Capture the cell that displays the provided text and extract its [X, Y] central coordinate. 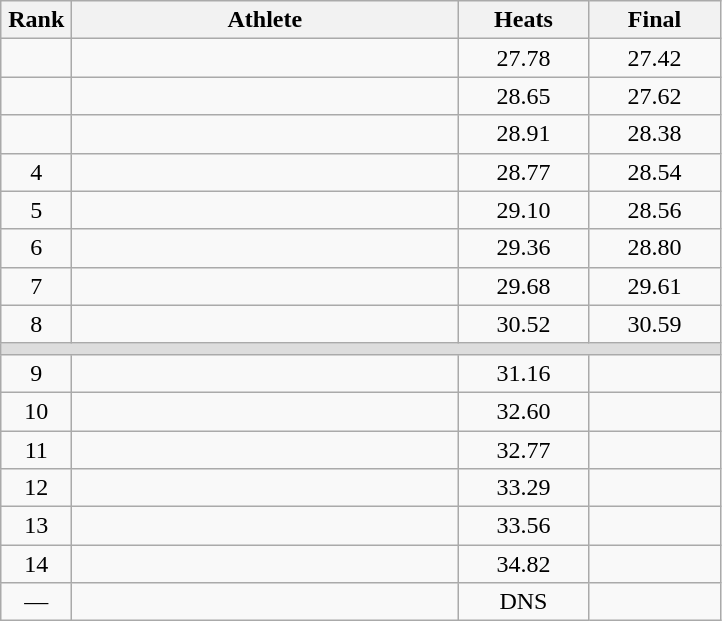
29.61 [654, 286]
32.77 [524, 449]
34.82 [524, 564]
7 [36, 286]
4 [36, 172]
30.59 [654, 324]
32.60 [524, 411]
30.52 [524, 324]
27.42 [654, 58]
28.38 [654, 134]
28.91 [524, 134]
12 [36, 488]
27.62 [654, 96]
28.65 [524, 96]
11 [36, 449]
Rank [36, 20]
31.16 [524, 373]
13 [36, 526]
29.68 [524, 286]
— [36, 602]
33.29 [524, 488]
10 [36, 411]
8 [36, 324]
14 [36, 564]
29.36 [524, 248]
28.80 [654, 248]
28.54 [654, 172]
9 [36, 373]
5 [36, 210]
27.78 [524, 58]
Final [654, 20]
28.56 [654, 210]
6 [36, 248]
29.10 [524, 210]
28.77 [524, 172]
33.56 [524, 526]
Heats [524, 20]
Athlete [265, 20]
DNS [524, 602]
